Search for the cell housing the specified text and yield its (x, y) center coordinate. 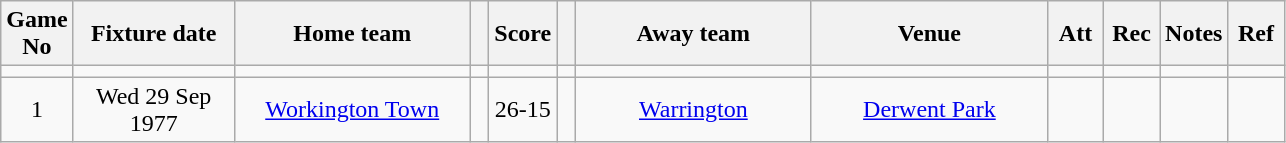
Workington Town (352, 110)
Home team (352, 34)
Wed 29 Sep 1977 (154, 110)
Notes (1194, 34)
1 (37, 110)
26-15 (523, 110)
Game No (37, 34)
Score (523, 34)
Ref (1256, 34)
Att (1075, 34)
Venue (929, 34)
Derwent Park (929, 110)
Fixture date (154, 34)
Rec (1132, 34)
Warrington (693, 110)
Away team (693, 34)
